Pinpoint the cell where the given text exists, returning its (X, Y) midpoint coordinate. 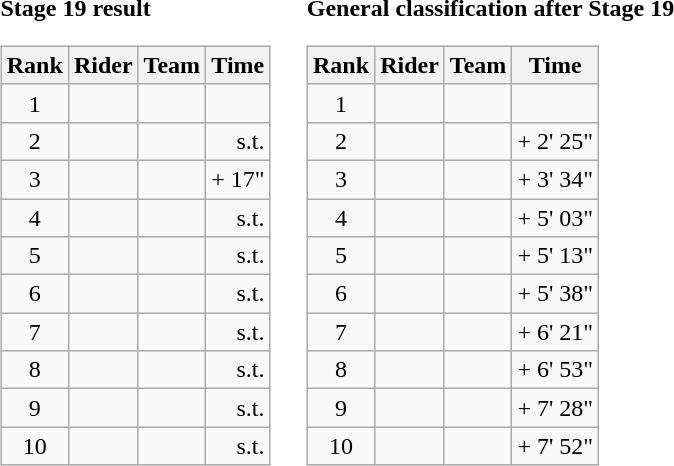
+ 5' 38" (556, 294)
+ 7' 52" (556, 446)
+ 2' 25" (556, 141)
+ 5' 03" (556, 217)
+ 7' 28" (556, 408)
+ 5' 13" (556, 256)
+ 6' 21" (556, 332)
+ 3' 34" (556, 179)
+ 6' 53" (556, 370)
+ 17" (238, 179)
